Provide the (X, Y) coordinate of the cell's center where the given text is located.  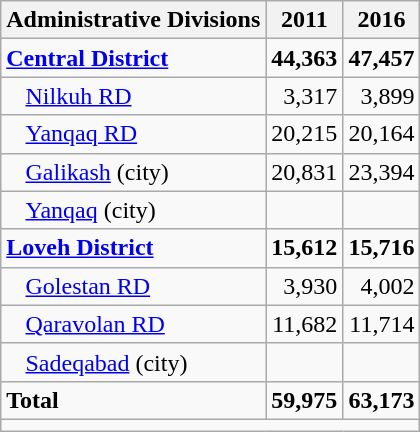
Central District (134, 58)
44,363 (304, 58)
63,173 (382, 400)
3,899 (382, 96)
Administrative Divisions (134, 20)
20,215 (304, 134)
Sadeqabad (city) (134, 362)
20,164 (382, 134)
20,831 (304, 172)
Golestan RD (134, 286)
Yanqaq (city) (134, 210)
3,317 (304, 96)
11,714 (382, 324)
15,612 (304, 248)
Qaravolan RD (134, 324)
2016 (382, 20)
Nilkuh RD (134, 96)
23,394 (382, 172)
3,930 (304, 286)
Yanqaq RD (134, 134)
59,975 (304, 400)
11,682 (304, 324)
Galikash (city) (134, 172)
15,716 (382, 248)
Loveh District (134, 248)
2011 (304, 20)
47,457 (382, 58)
Total (134, 400)
4,002 (382, 286)
